Search for the cell housing the specified text and yield its [x, y] center coordinate. 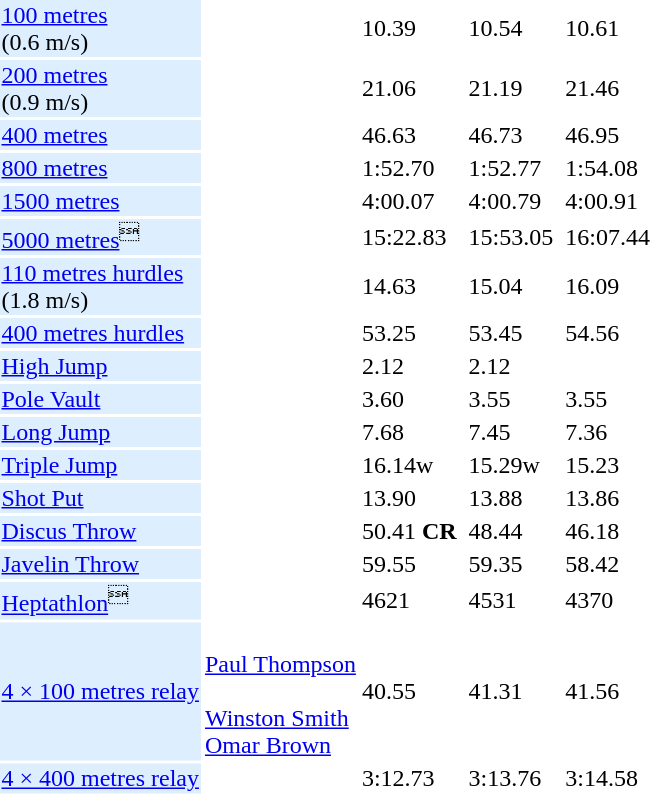
Heptathlon [100, 600]
Javelin Throw [100, 564]
Shot Put [100, 498]
4:00.79 [511, 201]
4621 [409, 600]
46.63 [409, 135]
10.39 [409, 28]
3:13.76 [511, 778]
3:12.73 [409, 778]
15.04 [511, 286]
15:22.83 [409, 237]
1500 metres [100, 201]
21.06 [409, 88]
Long Jump [100, 432]
50.41 CR [409, 531]
53.25 [409, 333]
Paul Thompson Winston Smith Omar Brown [280, 691]
100 metres (0.6 m/s) [100, 28]
Pole Vault [100, 399]
16.14w [409, 465]
40.55 [409, 691]
46.73 [511, 135]
4 × 100 metres relay [100, 691]
3.60 [409, 399]
21.19 [511, 88]
41.31 [511, 691]
15:53.05 [511, 237]
Triple Jump [100, 465]
1:52.77 [511, 168]
7.45 [511, 432]
200 metres (0.9 m/s) [100, 88]
4:00.07 [409, 201]
110 metres hurdles (1.8 m/s) [100, 286]
10.54 [511, 28]
59.35 [511, 564]
5000 metres [100, 237]
7.68 [409, 432]
13.88 [511, 498]
400 metres [100, 135]
Discus Throw [100, 531]
4531 [511, 600]
13.90 [409, 498]
48.44 [511, 531]
1:52.70 [409, 168]
400 metres hurdles [100, 333]
53.45 [511, 333]
4 × 400 metres relay [100, 778]
59.55 [409, 564]
3.55 [511, 399]
800 metres [100, 168]
14.63 [409, 286]
High Jump [100, 366]
15.29w [511, 465]
